Extract the [x, y] coordinate from the center of the cell holding the provided text.  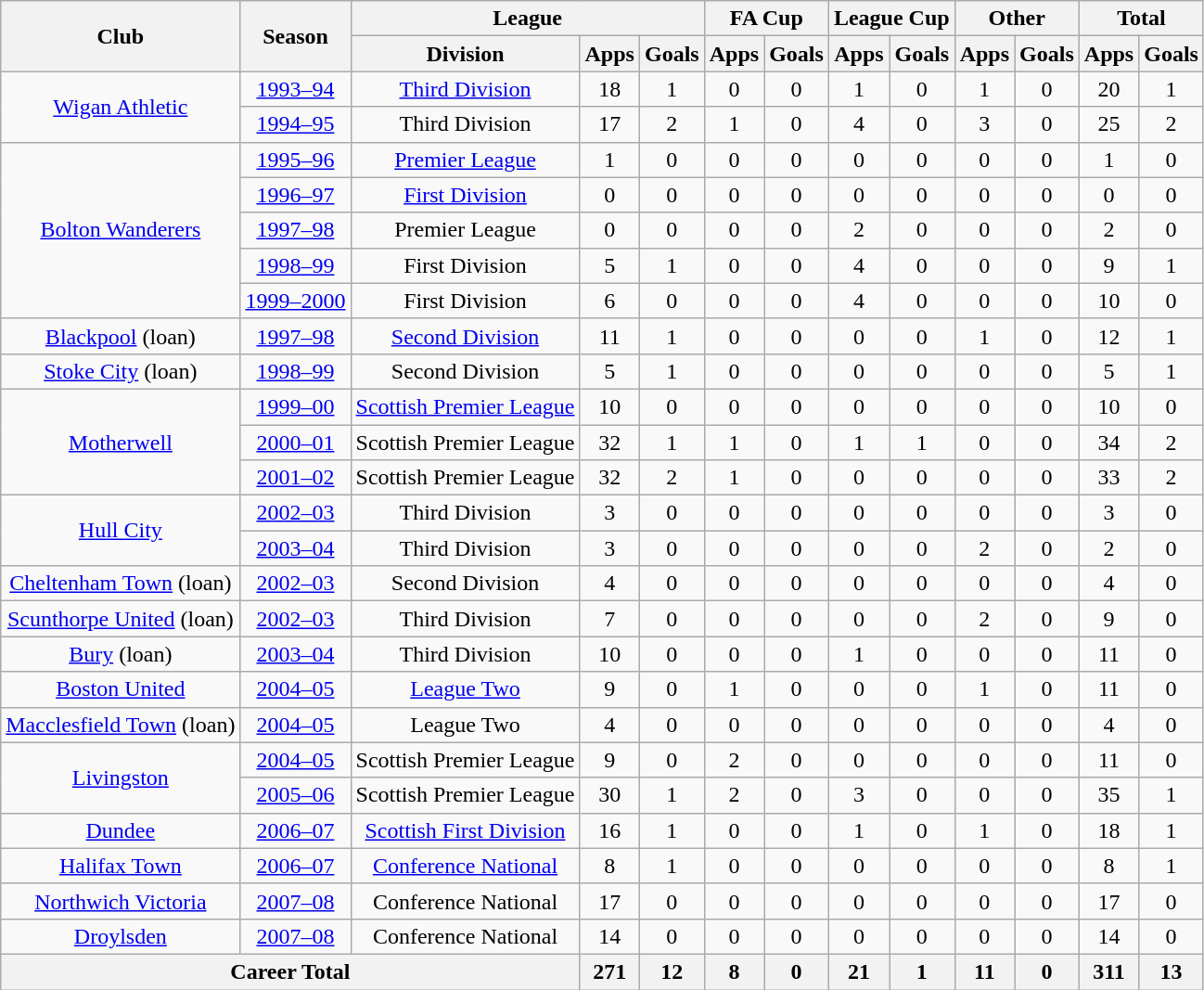
Career Total [290, 971]
271 [609, 971]
13 [1172, 971]
Bolton Wanderers [121, 230]
Halifax Town [121, 866]
Droylsden [121, 936]
33 [1108, 478]
1994–95 [295, 124]
1995–96 [295, 160]
Scunthorpe United (loan) [121, 619]
Club [121, 36]
Boston United [121, 689]
Stoke City (loan) [121, 371]
34 [1108, 443]
Blackpool (loan) [121, 336]
Scottish First Division [466, 830]
25 [1108, 124]
1993–94 [295, 89]
1999–00 [295, 406]
Macclesfield Town (loan) [121, 725]
Total [1141, 19]
16 [609, 830]
2000–01 [295, 443]
Hull City [121, 531]
Dundee [121, 830]
311 [1108, 971]
6 [609, 301]
Season [295, 36]
Division [466, 54]
2005–06 [295, 795]
1996–97 [295, 195]
30 [609, 795]
League [527, 19]
Wigan Athletic [121, 107]
Cheltenham Town (loan) [121, 584]
Bury (loan) [121, 654]
21 [859, 971]
Livingston [121, 778]
35 [1108, 795]
1999–2000 [295, 301]
2001–02 [295, 478]
League Cup [891, 19]
Motherwell [121, 442]
20 [1108, 89]
7 [609, 619]
FA Cup [766, 19]
Northwich Victoria [121, 901]
Other [1017, 19]
